Detect which cell encompasses the target text, then output its [x, y] center coordinate. 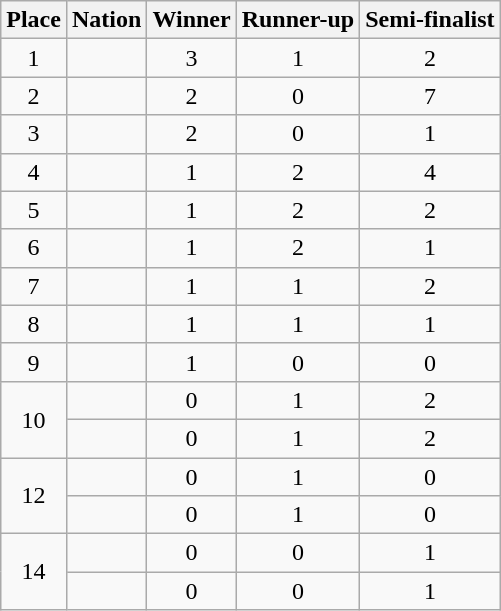
Semi-finalist [430, 20]
6 [34, 248]
10 [34, 419]
Nation [106, 20]
9 [34, 362]
Winner [192, 20]
Place [34, 20]
Runner-up [298, 20]
5 [34, 210]
8 [34, 324]
14 [34, 572]
12 [34, 496]
